Scan for the cell matching the given text and deliver its [x, y] coordinate at center. 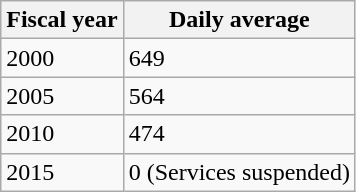
2010 [62, 134]
564 [239, 96]
2005 [62, 96]
0 (Services suspended) [239, 172]
474 [239, 134]
2015 [62, 172]
Daily average [239, 20]
2000 [62, 58]
Fiscal year [62, 20]
649 [239, 58]
